Search for the cell housing the specified text and yield its (X, Y) center coordinate. 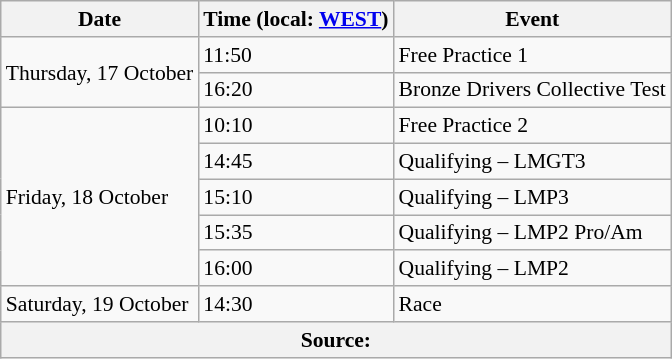
Date (100, 19)
Qualifying – LMP3 (532, 197)
Friday, 18 October (100, 197)
Thursday, 17 October (100, 72)
15:10 (296, 197)
16:00 (296, 269)
Event (532, 19)
Time (local: WEST) (296, 19)
16:20 (296, 90)
15:35 (296, 233)
14:45 (296, 162)
Qualifying – LMP2 (532, 269)
Free Practice 1 (532, 55)
Saturday, 19 October (100, 304)
11:50 (296, 55)
Source: (336, 340)
10:10 (296, 126)
Qualifying – LMP2 Pro/Am (532, 233)
Qualifying – LMGT3 (532, 162)
14:30 (296, 304)
Free Practice 2 (532, 126)
Race (532, 304)
Bronze Drivers Collective Test (532, 90)
